Output the [X, Y] coordinate of the center of the cell containing the given text.  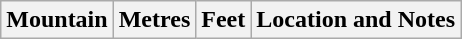
Mountain [57, 20]
Metres [154, 20]
Feet [224, 20]
Location and Notes [356, 20]
